Search for the cell housing the specified text and yield its [x, y] center coordinate. 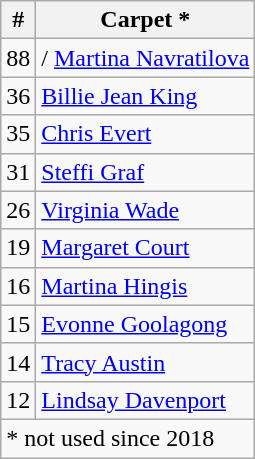
31 [18, 172]
35 [18, 134]
36 [18, 96]
26 [18, 210]
14 [18, 362]
15 [18, 324]
16 [18, 286]
Chris Evert [146, 134]
88 [18, 58]
Tracy Austin [146, 362]
Steffi Graf [146, 172]
19 [18, 248]
/ Martina Navratilova [146, 58]
Martina Hingis [146, 286]
Virginia Wade [146, 210]
Lindsay Davenport [146, 400]
# [18, 20]
Margaret Court [146, 248]
Evonne Goolagong [146, 324]
12 [18, 400]
* not used since 2018 [128, 438]
Carpet * [146, 20]
Billie Jean King [146, 96]
